Pinpoint the cell where the given text exists, returning its (x, y) midpoint coordinate. 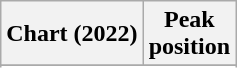
Chart (2022) (72, 34)
Peakposition (189, 34)
